Search for the cell housing the specified text and yield its [X, Y] center coordinate. 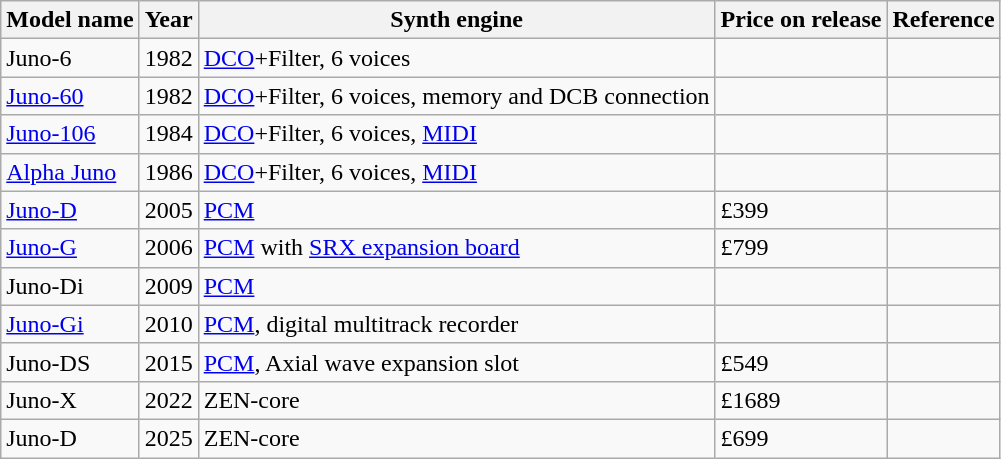
Juno-X [70, 400]
2015 [168, 362]
Juno-Gi [70, 324]
2010 [168, 324]
2006 [168, 248]
PCM, Axial wave expansion slot [456, 362]
Price on release [801, 20]
£549 [801, 362]
£1689 [801, 400]
2022 [168, 400]
£399 [801, 210]
Alpha Juno [70, 172]
PCM with SRX expansion board [456, 248]
2005 [168, 210]
£699 [801, 438]
Juno-60 [70, 96]
Model name [70, 20]
Reference [944, 20]
1986 [168, 172]
Juno-106 [70, 134]
Juno-G [70, 248]
£799 [801, 248]
PCM, digital multitrack recorder [456, 324]
Juno-6 [70, 58]
2025 [168, 438]
DCO+Filter, 6 voices [456, 58]
Synth engine [456, 20]
2009 [168, 286]
Juno-Di [70, 286]
1984 [168, 134]
Year [168, 20]
DCO+Filter, 6 voices, memory and DCB connection [456, 96]
Juno-DS [70, 362]
